Determine the (x, y) coordinate at the center of the cell enclosing the given text.  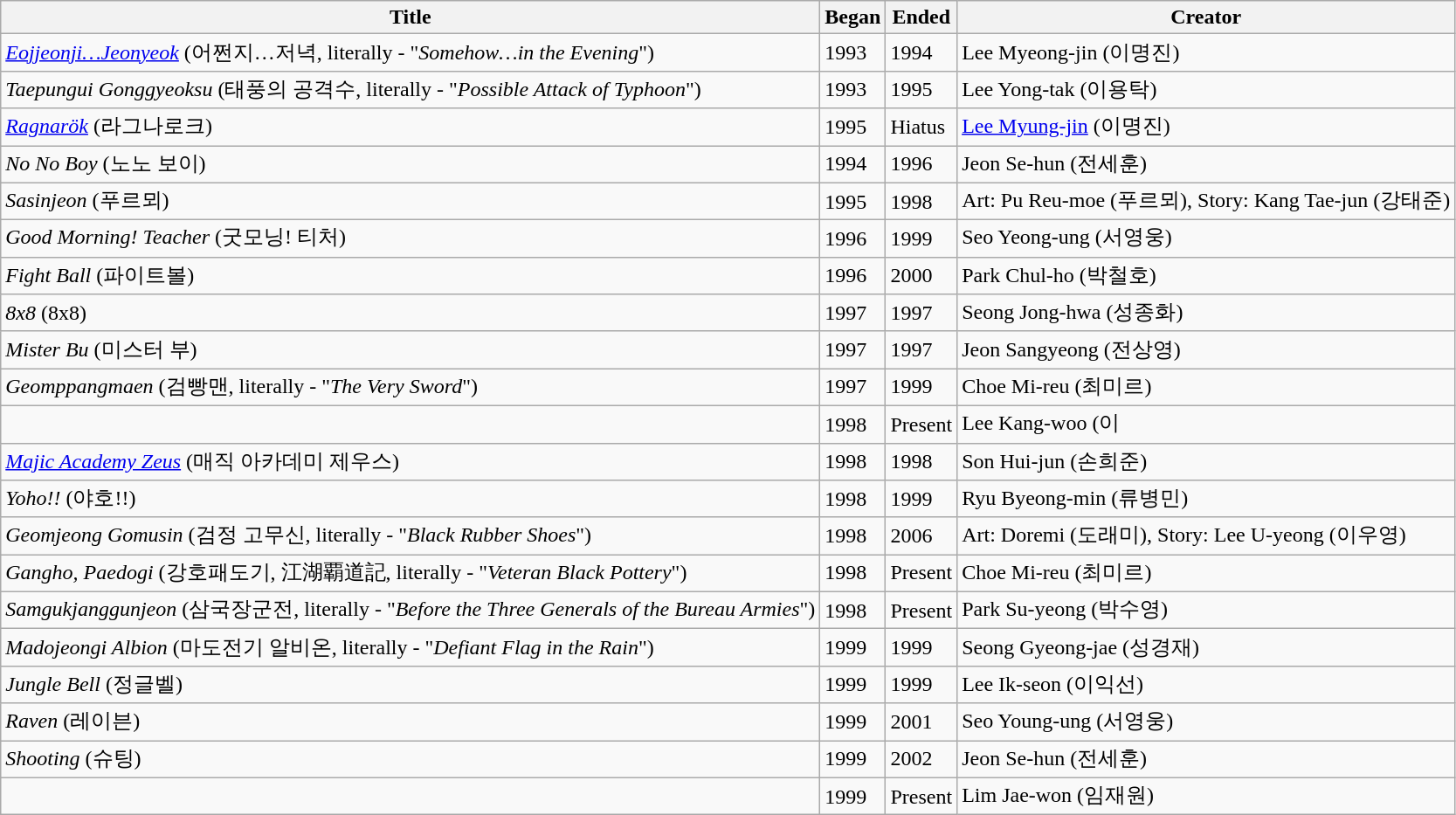
Seong Gyeong-jae (성경재) (1206, 648)
Seong Jong-hwa (성종화) (1206, 313)
Lee Kang-woo (이 (1206, 425)
Mister Bu (미스터 부) (411, 349)
2000 (921, 276)
Park Su-yeong (박수영) (1206, 610)
2006 (921, 536)
Lee Yong-tak (이용탁) (1206, 89)
Samgukjanggunjeon (삼국장군전, literally - "Before the Three Generals of the Bureau Armies") (411, 610)
Art: Doremi (도래미), Story: Lee U-yeong (이우영) (1206, 536)
Ended (921, 17)
Began (852, 17)
Creator (1206, 17)
Gangho, Paedogi (강호패도기, 江湖覇道記, literally - "Veteran Black Pottery") (411, 573)
Lee Ik-seon (이익선) (1206, 685)
Seo Young-ung (서영웅) (1206, 722)
Eojjeonji…Jeonyeok (어쩐지…저녁, literally - "Somehow…in the Evening") (411, 52)
Art: Pu Reu-moe (푸르뫼), Story: Kang Tae-jun (강태준) (1206, 201)
8x8 (8x8) (411, 313)
Sasinjeon (푸르뫼) (411, 201)
Jeon Sangyeong (전상영) (1206, 349)
Seo Yeong-ung (서영웅) (1206, 239)
Taepungui Gonggyeoksu (태풍의 공격수, literally - "Possible Attack of Typhoon") (411, 89)
2001 (921, 722)
2002 (921, 760)
Lim Jae-won (임재원) (1206, 797)
No No Boy (노노 보이) (411, 164)
Geomppangmaen (검빵맨, literally - "The Very Sword") (411, 388)
Ryu Byeong-min (류병민) (1206, 500)
Son Hui-jun (손희준) (1206, 461)
Majic Academy Zeus (매직 아카데미 제우스) (411, 461)
Ragnarök (라그나로크) (411, 128)
Park Chul-ho (박철호) (1206, 276)
Jungle Bell (정글벨) (411, 685)
Madojeongi Albion (마도전기 알비온, literally - "Defiant Flag in the Rain") (411, 648)
Title (411, 17)
Raven (레이븐) (411, 722)
Lee Myeong-jin (이명진) (1206, 52)
Geomjeong Gomusin (검정 고무신, literally - "Black Rubber Shoes") (411, 536)
Hiatus (921, 128)
Yoho!! (야호!!) (411, 500)
Shooting (슈팅) (411, 760)
Fight Ball (파이트볼) (411, 276)
Good Morning! Teacher (굿모닝! 티처) (411, 239)
Lee Myung-jin (이명진) (1206, 128)
